For the text-containing cell, return its midpoint in (X, Y) coordinate format. 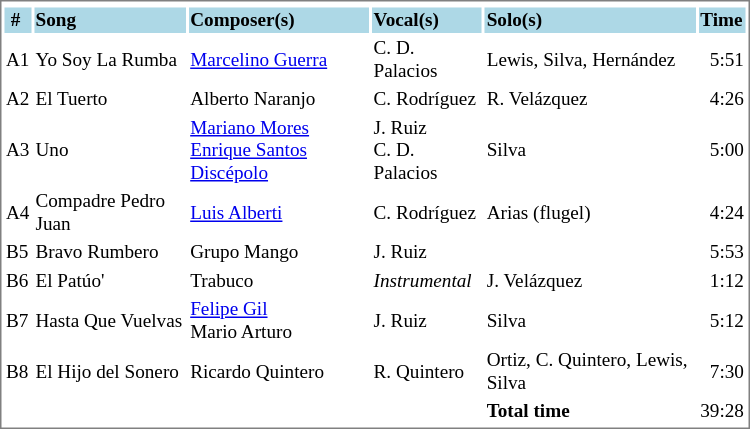
A1 (17, 60)
5:12 (722, 321)
Marcelino Guerra (279, 60)
Hasta Que Vuelvas (110, 321)
Yo Soy La Rumba (110, 60)
El Patúo' (110, 281)
B7 (17, 321)
Lewis, Silva, Hernández (590, 60)
Total time (590, 412)
C. D. Palacios (427, 60)
4:26 (722, 100)
1:12 (722, 281)
Luis Alberti (279, 213)
Uno (110, 151)
Song (110, 21)
Compadre Pedro Juan (110, 213)
Ortiz, C. Quintero, Lewis, Silva (590, 372)
Felipe GilMario Arturo (279, 321)
Grupo Mango (279, 253)
R. Velázquez (590, 100)
5:51 (722, 60)
Arias (flugel) (590, 213)
Mariano MoresEnrique Santos Discépolo (279, 151)
Vocal(s) (427, 21)
J. Velázquez (590, 281)
Solo(s) (590, 21)
# (17, 21)
5:00 (722, 151)
5:53 (722, 253)
Composer(s) (279, 21)
A3 (17, 151)
B6 (17, 281)
Bravo Rumbero (110, 253)
Trabuco (279, 281)
A4 (17, 213)
B5 (17, 253)
7:30 (722, 372)
R. Quintero (427, 372)
Alberto Naranjo (279, 100)
4:24 (722, 213)
El Tuerto (110, 100)
39:28 (722, 412)
J. RuizC. D. Palacios (427, 151)
Instrumental (427, 281)
El Hijo del Sonero (110, 372)
A2 (17, 100)
B8 (17, 372)
Time (722, 21)
Ricardo Quintero (279, 372)
